For the text-containing cell, return its midpoint in [X, Y] coordinate format. 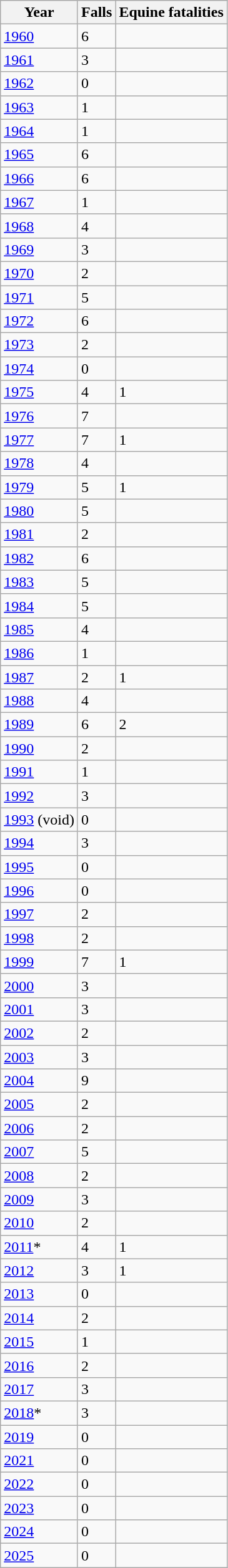
2022 [39, 1484]
2013 [39, 1294]
1962 [39, 84]
1975 [39, 392]
2000 [39, 985]
2005 [39, 1105]
1963 [39, 107]
1983 [39, 582]
2016 [39, 1365]
Falls [96, 12]
1974 [39, 369]
1989 [39, 725]
2018* [39, 1413]
2015 [39, 1342]
2001 [39, 1009]
9 [96, 1081]
2006 [39, 1128]
Equine fatalities [171, 12]
1997 [39, 914]
1991 [39, 772]
2014 [39, 1318]
1977 [39, 440]
2010 [39, 1223]
1985 [39, 629]
1993 (void) [39, 820]
1981 [39, 535]
1973 [39, 345]
2023 [39, 1508]
2007 [39, 1152]
2011* [39, 1247]
1984 [39, 606]
Year [39, 12]
1965 [39, 155]
2019 [39, 1436]
2003 [39, 1057]
1988 [39, 701]
1987 [39, 677]
2009 [39, 1199]
1964 [39, 131]
1982 [39, 558]
1972 [39, 321]
1980 [39, 511]
1970 [39, 273]
1967 [39, 202]
1996 [39, 891]
1994 [39, 843]
1986 [39, 653]
1969 [39, 249]
1978 [39, 463]
2017 [39, 1389]
1960 [39, 36]
1976 [39, 416]
1992 [39, 796]
2012 [39, 1270]
2025 [39, 1556]
1999 [39, 962]
1990 [39, 748]
1968 [39, 226]
1979 [39, 487]
2021 [39, 1461]
1961 [39, 60]
1995 [39, 867]
2004 [39, 1081]
1966 [39, 178]
1971 [39, 298]
2024 [39, 1532]
2008 [39, 1176]
1998 [39, 938]
2002 [39, 1033]
